Output the [x, y] coordinate of the center of the cell containing the given text.  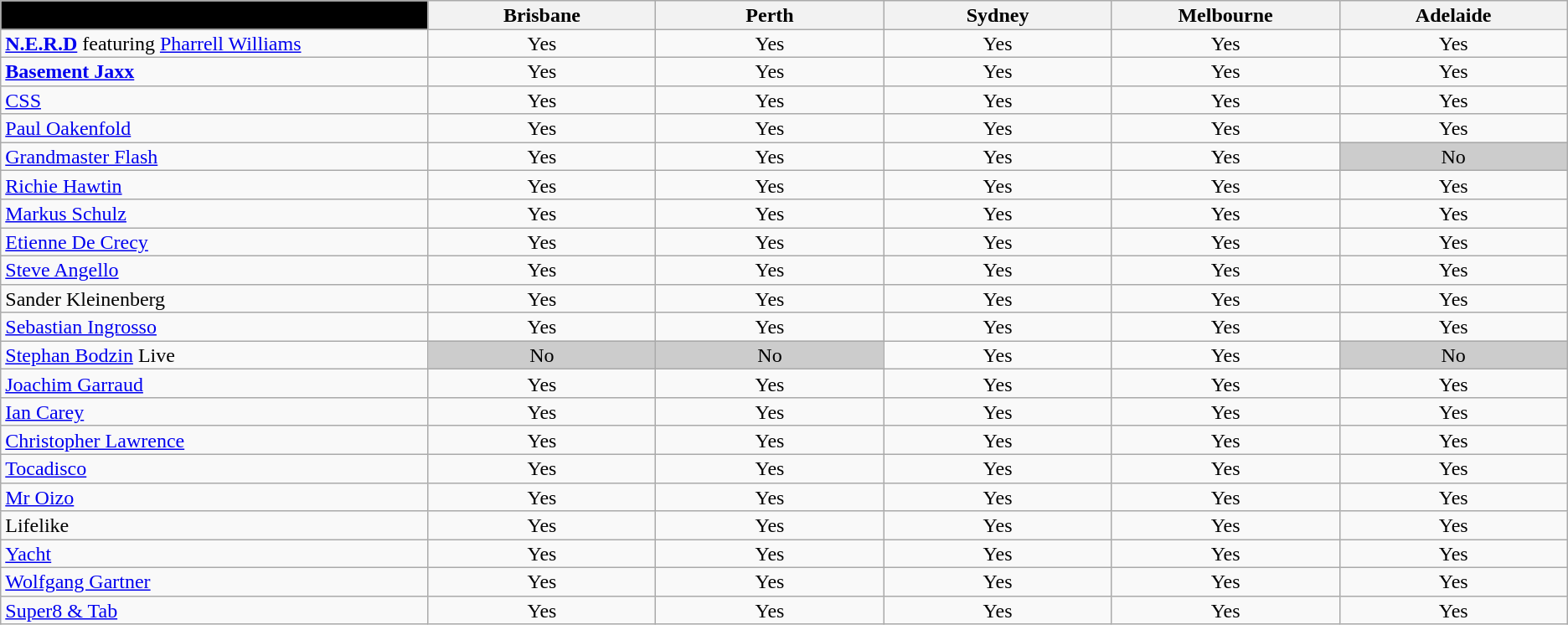
CSS [214, 100]
Ian Carey [214, 412]
Grandmaster Flash [214, 157]
Perth [770, 15]
Markus Schulz [214, 214]
Yacht [214, 554]
Stephan Bodzin Live [214, 355]
Brisbane [542, 15]
Richie Hawtin [214, 185]
Basement Jaxx [214, 71]
Sebastian Ingrosso [214, 327]
Etienne De Crecy [214, 242]
Steve Angello [214, 270]
N.E.R.D featuring Pharrell Williams [214, 44]
Christopher Lawrence [214, 440]
Paul Oakenfold [214, 128]
Sydney [998, 15]
Tocadisco [214, 468]
Joachim Garraud [214, 384]
Mr Oizo [214, 497]
Lifelike [214, 525]
Wolfgang Gartner [214, 582]
Adelaide [1453, 15]
Super8 & Tab [214, 610]
Sander Kleinenberg [214, 298]
Melbourne [1225, 15]
